Pinpoint the cell where the given text exists, returning its (X, Y) midpoint coordinate. 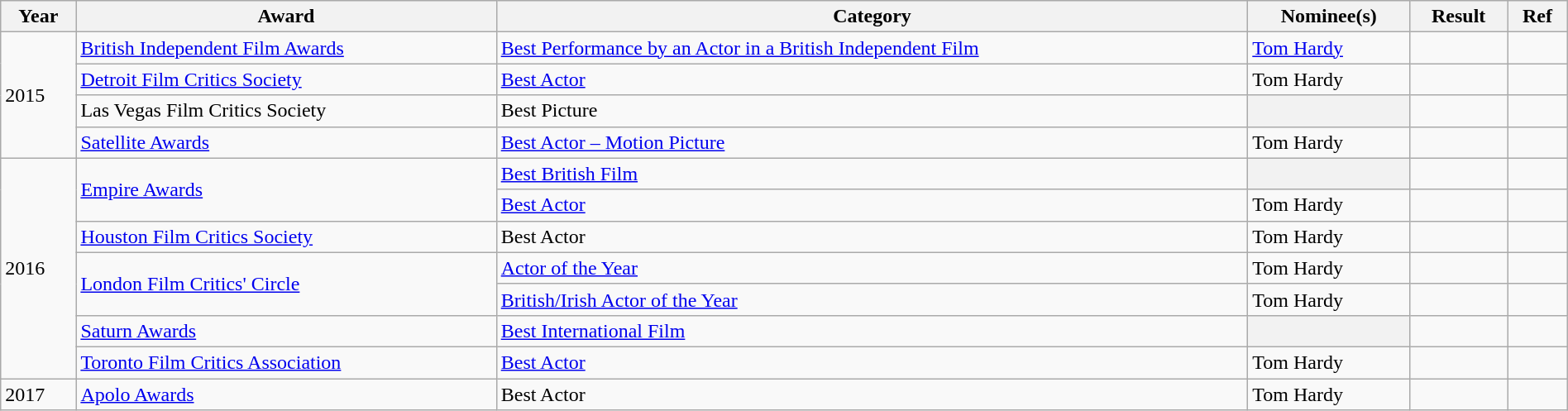
Las Vegas Film Critics Society (286, 111)
Year (38, 17)
2017 (38, 394)
London Film Critics' Circle (286, 284)
Best Actor – Motion Picture (872, 142)
Result (1459, 17)
Houston Film Critics Society (286, 237)
2015 (38, 95)
British/Irish Actor of the Year (872, 299)
Best International Film (872, 331)
Award (286, 17)
Best Performance by an Actor in a British Independent Film (872, 48)
Empire Awards (286, 189)
Apolo Awards (286, 394)
Satellite Awards (286, 142)
Saturn Awards (286, 331)
Toronto Film Critics Association (286, 362)
Actor of the Year (872, 268)
2016 (38, 268)
Best British Film (872, 174)
Detroit Film Critics Society (286, 79)
Nominee(s) (1329, 17)
British Independent Film Awards (286, 48)
Ref (1538, 17)
Best Picture (872, 111)
Category (872, 17)
